For the text-containing cell, return its midpoint in (x, y) coordinate format. 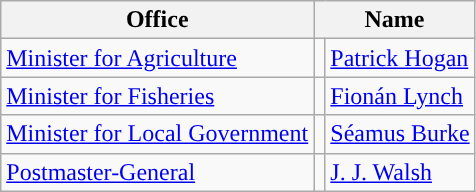
Minister for Agriculture (158, 58)
Minister for Fisheries (158, 96)
Office (158, 20)
Séamus Burke (400, 134)
Patrick Hogan (400, 58)
Postmaster-General (158, 172)
Minister for Local Government (158, 134)
J. J. Walsh (400, 172)
Name (394, 20)
Fionán Lynch (400, 96)
